Find where the given text appears and provide that cell's center as [x, y] coordinate. 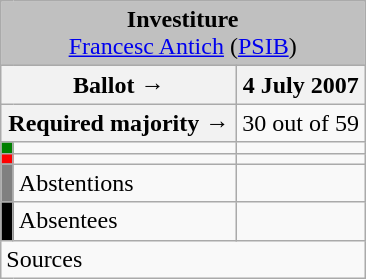
Sources [183, 259]
Absentees [125, 221]
4 July 2007 [301, 85]
30 out of 59 [301, 123]
Required majority → [119, 123]
InvestitureFrancesc Antich (PSIB) [183, 34]
Ballot → [119, 85]
Abstentions [125, 183]
